For the text-containing cell, return its midpoint in (x, y) coordinate format. 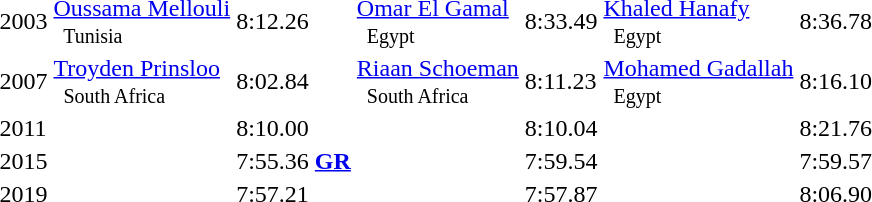
8:11.23 (561, 82)
8:10.04 (561, 128)
8:10.00 (294, 128)
Mohamed Gadallah Egypt (698, 82)
7:59.54 (561, 161)
7:55.36 GR (294, 161)
Troyden Prinsloo South Africa (142, 82)
Riaan Schoeman South Africa (438, 82)
8:02.84 (294, 82)
